Identify which cell holds the provided text, then report its [x, y] central coordinate. 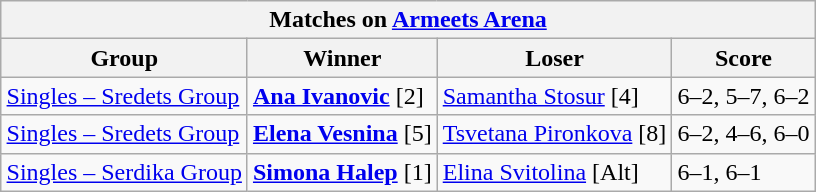
Matches on Armeets Arena [408, 20]
Elina Svitolina [Alt] [554, 172]
Ana Ivanovic [2] [342, 96]
Winner [342, 58]
Elena Vesnina [5] [342, 134]
Singles – Serdika Group [124, 172]
Loser [554, 58]
6–2, 5–7, 6–2 [744, 96]
6–1, 6–1 [744, 172]
Group [124, 58]
Tsvetana Pironkova [8] [554, 134]
Score [744, 58]
Samantha Stosur [4] [554, 96]
Simona Halep [1] [342, 172]
6–2, 4–6, 6–0 [744, 134]
